Return the [x, y] coordinate for the center point of the cell that contains the specified text.  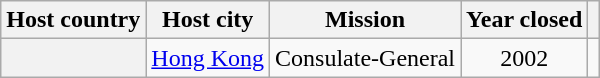
2002 [524, 58]
Host country [74, 20]
Consulate-General [366, 58]
Hong Kong [208, 58]
Year closed [524, 20]
Host city [208, 20]
Mission [366, 20]
